Pinpoint the cell where the given text exists, returning its [x, y] midpoint coordinate. 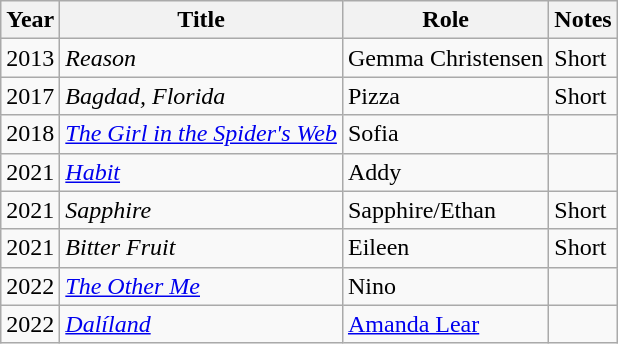
Gemma Christensen [445, 58]
Nino [445, 286]
Notes [583, 20]
Reason [202, 58]
Role [445, 20]
Dalíland [202, 324]
Sapphire/Ethan [445, 210]
Habit [202, 172]
Bagdad, Florida [202, 96]
Addy [445, 172]
2018 [30, 134]
Amanda Lear [445, 324]
2013 [30, 58]
Sapphire [202, 210]
Pizza [445, 96]
Sofia [445, 134]
Bitter Fruit [202, 248]
The Girl in the Spider's Web [202, 134]
2017 [30, 96]
Title [202, 20]
Year [30, 20]
The Other Me [202, 286]
Eileen [445, 248]
